Return [x, y] of the center of cell containing provided text 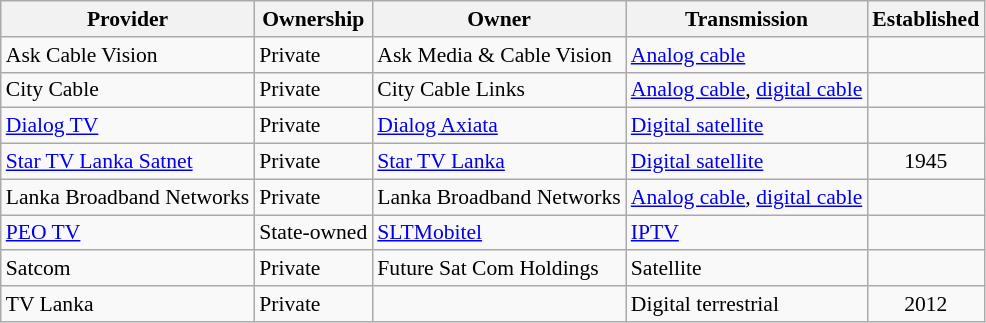
Digital terrestrial [747, 304]
PEO TV [128, 233]
State-owned [313, 233]
Owner [499, 19]
Established [926, 19]
Star TV Lanka [499, 162]
Ownership [313, 19]
Future Sat Com Holdings [499, 269]
City Cable [128, 90]
IPTV [747, 233]
Analog cable [747, 55]
Star TV Lanka Satnet [128, 162]
2012 [926, 304]
Provider [128, 19]
City Cable Links [499, 90]
Satellite [747, 269]
1945 [926, 162]
Transmission [747, 19]
Ask Media & Cable Vision [499, 55]
Dialog Axiata [499, 126]
TV Lanka [128, 304]
Ask Cable Vision [128, 55]
SLTMobitel [499, 233]
Dialog TV [128, 126]
Satcom [128, 269]
